Capture the cell that displays the provided text and extract its (x, y) central coordinate. 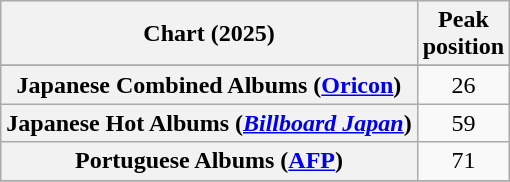
Japanese Hot Albums (Billboard Japan) (209, 123)
Japanese Combined Albums (Oricon) (209, 85)
Chart (2025) (209, 34)
Portuguese Albums (AFP) (209, 161)
59 (463, 123)
26 (463, 85)
71 (463, 161)
Peakposition (463, 34)
